For the text-containing cell, return its midpoint in (x, y) coordinate format. 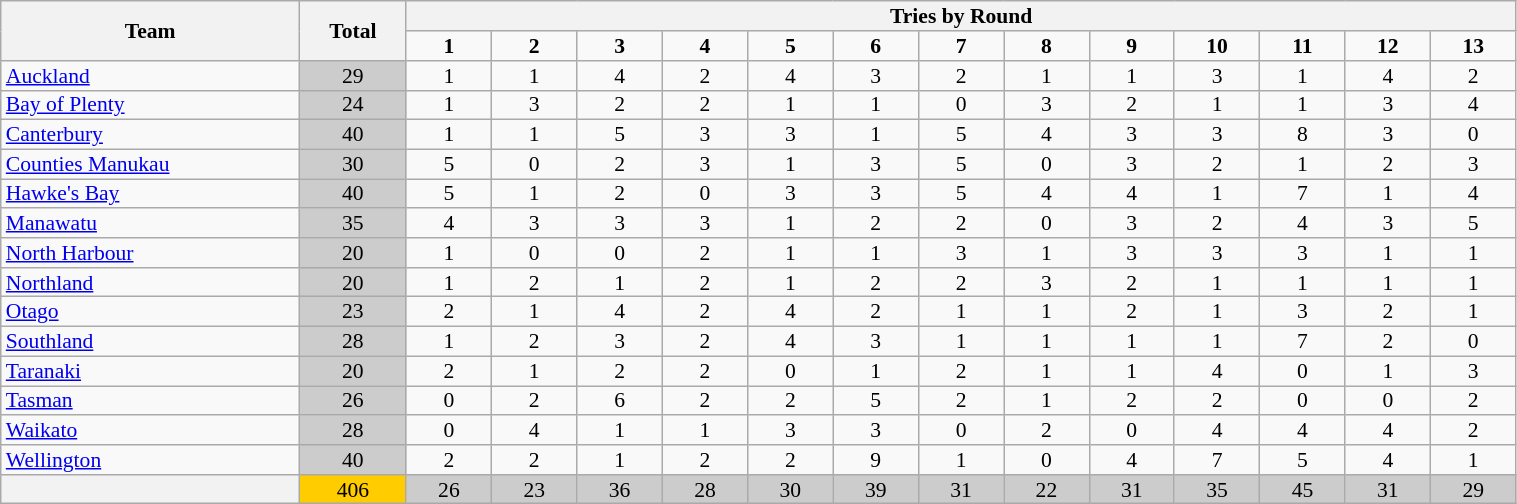
Southland (150, 341)
13 (1474, 46)
Counties Manukau (150, 164)
North Harbour (150, 253)
Otago (150, 312)
Canterbury (150, 135)
406 (354, 489)
36 (620, 489)
Manawatu (150, 223)
12 (1388, 46)
Auckland (150, 75)
11 (1302, 46)
Tasman (150, 401)
24 (354, 105)
39 (876, 489)
Total (354, 30)
Tries by Round (961, 16)
Hawke's Bay (150, 194)
Taranaki (150, 371)
Wellington (150, 460)
Northland (150, 282)
45 (1302, 489)
Bay of Plenty (150, 105)
10 (1216, 46)
22 (1046, 489)
Waikato (150, 430)
Team (150, 30)
